Return the (X, Y) coordinate for the center point of the cell that contains the specified text.  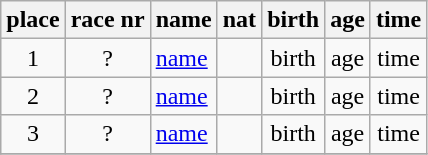
2 (33, 96)
place (33, 20)
race nr (108, 20)
nat (239, 20)
1 (33, 58)
3 (33, 134)
